Identify which cell holds the provided text, then report its (x, y) central coordinate. 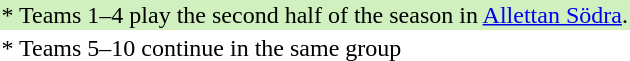
* Teams 1–4 play the second half of the season in Allettan Södra. (314, 15)
